Provide the [X, Y] coordinate of the cell's center where the given text is located.  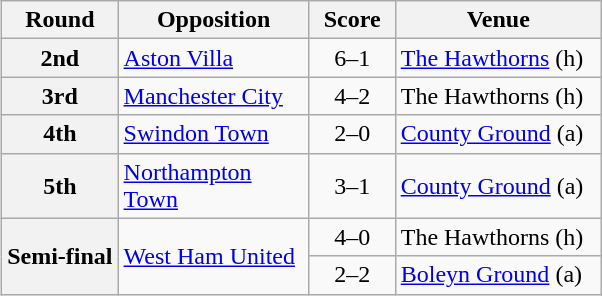
Swindon Town [214, 134]
Manchester City [214, 96]
4th [60, 134]
West Ham United [214, 256]
2nd [60, 58]
Northampton Town [214, 186]
4–2 [352, 96]
4–0 [352, 237]
6–1 [352, 58]
5th [60, 186]
Boleyn Ground (a) [498, 275]
3–1 [352, 186]
Score [352, 20]
3rd [60, 96]
Opposition [214, 20]
Round [60, 20]
Semi-final [60, 256]
2–2 [352, 275]
Venue [498, 20]
2–0 [352, 134]
Aston Villa [214, 58]
